Return (x, y) of the center of cell containing provided text 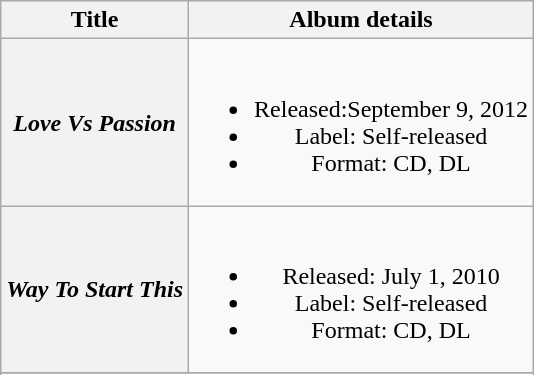
Title (95, 20)
Released:September 9, 2012Label: Self-releasedFormat: CD, DL (362, 122)
Love Vs Passion (95, 122)
Way To Start This (95, 290)
Album details (362, 20)
Released: July 1, 2010Label: Self-releasedFormat: CD, DL (362, 290)
